Capture the cell that displays the provided text and extract its [X, Y] central coordinate. 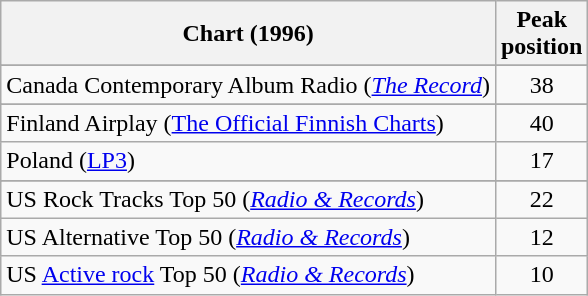
17 [541, 161]
Peakposition [541, 34]
Canada Contemporary Album Radio (The Record) [248, 85]
US Active rock Top 50 (Radio & Records) [248, 275]
Chart (1996) [248, 34]
US Rock Tracks Top 50 (Radio & Records) [248, 199]
Finland Airplay (The Official Finnish Charts) [248, 123]
38 [541, 85]
10 [541, 275]
Poland (LP3) [248, 161]
22 [541, 199]
US Alternative Top 50 (Radio & Records) [248, 237]
12 [541, 237]
40 [541, 123]
